Scan for the cell matching the given text and deliver its [x, y] coordinate at center. 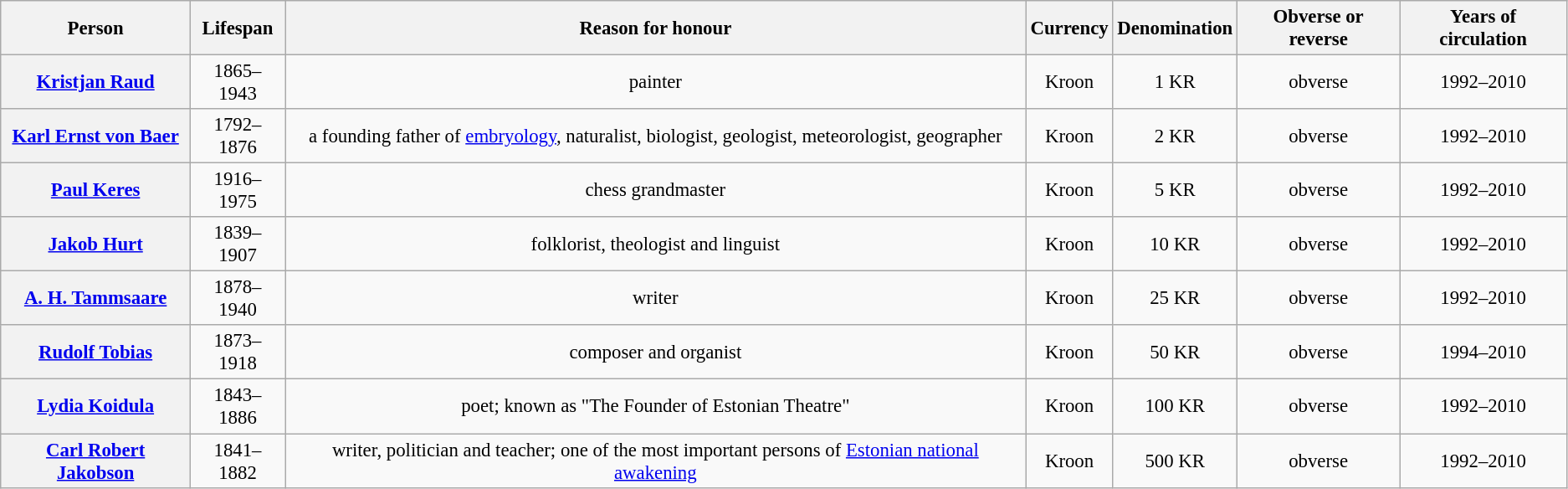
1 KR [1175, 82]
100 KR [1175, 407]
1792–1876 [238, 136]
1839–1907 [238, 244]
chess grandmaster [656, 191]
folklorist, theologist and linguist [656, 244]
1878–1940 [238, 298]
50 KR [1175, 352]
2 KR [1175, 136]
writer, politician and teacher; one of the most important persons of Estonian national awakening [656, 461]
25 KR [1175, 298]
1865–1943 [238, 82]
Obverse or reverse [1319, 28]
Kristjan Raud [95, 82]
Reason for honour [656, 28]
Carl Robert Jakobson [95, 461]
1916–1975 [238, 191]
1994–2010 [1483, 352]
Lydia Koidula [95, 407]
a founding father of embryology, naturalist, biologist, geologist, meteorologist, geographer [656, 136]
1841–1882 [238, 461]
1873–1918 [238, 352]
Karl Ernst von Baer [95, 136]
poet; known as "The Founder of Estonian Theatre" [656, 407]
Years of circulation [1483, 28]
Currency [1069, 28]
1843–1886 [238, 407]
5 KR [1175, 191]
Person [95, 28]
500 KR [1175, 461]
A. H. Tammsaare [95, 298]
composer and organist [656, 352]
Paul Keres [95, 191]
Rudolf Tobias [95, 352]
10 KR [1175, 244]
Denomination [1175, 28]
Lifespan [238, 28]
writer [656, 298]
painter [656, 82]
Jakob Hurt [95, 244]
